Extract the [x, y] coordinate from the center of the cell holding the provided text.  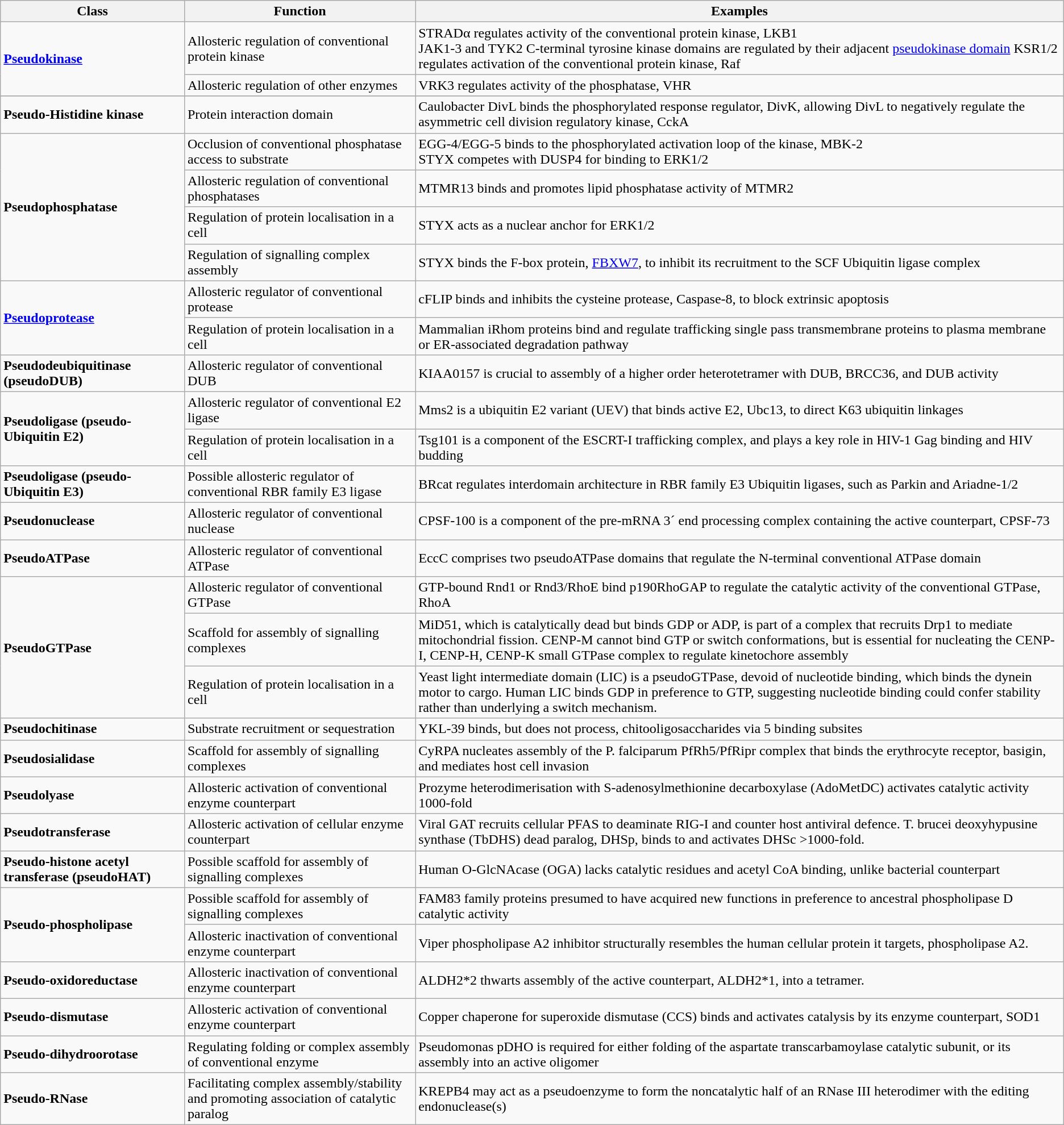
Pseudo-dihydroorotase [93, 1053]
Pseudochitinase [93, 729]
Pseudo-RNase [93, 1099]
Substrate recruitment or sequestration [300, 729]
Function [300, 11]
Allosteric regulator of conventional E2 ligase [300, 410]
Prozyme heterodimerisation with S-adenosylmethionine decarboxylase (AdoMetDC) activates catalytic activity 1000-fold [740, 795]
Facilitating complex assembly/stability and promoting association of catalytic paralog [300, 1099]
Allosteric regulator of conventional nuclease [300, 522]
Allosteric regulation of other enzymes [300, 85]
Pseudoligase (pseudo-Ubiquitin E2) [93, 428]
Mms2 is a ubiquitin E2 variant (UEV) that binds active E2, Ubc13, to direct K63 ubiquitin linkages [740, 410]
Examples [740, 11]
Pseudo-histone acetyl transferase (pseudoHAT) [93, 869]
PseudoGTPase [93, 648]
Copper chaperone for superoxide dismutase (CCS) binds and activates catalysis by its enzyme counterpart, SOD1 [740, 1017]
MTMR13 binds and promotes lipid phosphatase activity of MTMR2 [740, 189]
FAM83 family proteins presumed to have acquired new functions in preference to ancestral phospholipase D catalytic activity [740, 906]
ALDH2*2 thwarts assembly of the active counterpart, ALDH2*1, into a tetramer. [740, 980]
Possible allosteric regulator of conventional RBR family E3 ligase [300, 484]
KREPB4 may act as a pseudoenzyme to form the noncatalytic half of an RNase III heterodimer with the editing endonuclease(s) [740, 1099]
Pseudoligase (pseudo-Ubiquitin E3) [93, 484]
Occlusion of conventional phosphatase access to substrate [300, 151]
Pseudoprotease [93, 318]
Allosteric regulator of conventional DUB [300, 373]
Pseudonuclease [93, 522]
Pseudodeubiquitinase (pseudoDUB) [93, 373]
Mammalian iRhom proteins bind and regulate trafficking single pass transmembrane proteins to plasma membrane or ER-associated degradation pathway [740, 336]
Human O-GlcNAcase (OGA) lacks catalytic residues and acetyl CoA binding, unlike bacterial counterpart [740, 869]
Pseudo-oxidoreductase [93, 980]
CyRPA nucleates assembly of the P. falciparum PfRh5/PfRipr complex that binds the erythrocyte receptor, basigin, and mediates host cell invasion [740, 758]
Allosteric regulator of conventional ATPase [300, 558]
EGG-4/EGG-5 binds to the phosphorylated activation loop of the kinase, MBK-2STYX competes with DUSP4 for binding to ERK1/2 [740, 151]
KIAA0157 is crucial to assembly of a higher order heterotetramer with DUB, BRCC36, and DUB activity [740, 373]
Pseudomonas pDHO is required for either folding of the aspartate transcarbamoylase catalytic subunit, or its assembly into an active oligomer [740, 1053]
Regulating folding or complex assembly of conventional enzyme [300, 1053]
VRK3 regulates activity of the phosphatase, VHR [740, 85]
CPSF-100 is a component of the pre-mRNA 3´ end processing complex containing the active counterpart, CPSF-73 [740, 522]
STYX binds the F-box protein, FBXW7, to inhibit its recruitment to the SCF Ubiquitin ligase complex [740, 262]
Protein interaction domain [300, 115]
Pseudokinase [93, 59]
Class [93, 11]
BRcat regulates interdomain architecture in RBR family E3 Ubiquitin ligases, such as Parkin and Ariadne-1/2 [740, 484]
STYX acts as a nuclear anchor for ERK1/2 [740, 225]
PseudoATPase [93, 558]
Pseudotransferase [93, 832]
Viper phospholipase A2 inhibitor structurally resembles the human cellular protein it targets, phospholipase A2. [740, 943]
Tsg101 is a component of the ESCRT-I trafficking complex, and plays a key role in HIV-1 Gag binding and HIV budding [740, 447]
Pseudosialidase [93, 758]
Allosteric regulator of conventional protease [300, 299]
Regulation of signalling complex assembly [300, 262]
Pseudo-dismutase [93, 1017]
Pseudo-phospholipase [93, 924]
Pseudo-Histidine kinase [93, 115]
YKL-39 binds, but does not process, chitooligosaccharides via 5 binding subsites [740, 729]
cFLIP binds and inhibits the cysteine protease, Caspase-8, to block extrinsic apoptosis [740, 299]
Allosteric regulation of conventional protein kinase [300, 48]
GTP-bound Rnd1 or Rnd3/RhoE bind p190RhoGAP to regulate the catalytic activity of the conventional GTPase, RhoA [740, 595]
EccC comprises two pseudoATPase domains that regulate the N-terminal conventional ATPase domain [740, 558]
Allosteric regulator of conventional GTPase [300, 595]
Pseudolyase [93, 795]
Pseudophosphatase [93, 207]
Allosteric regulation of conventional phosphatases [300, 189]
Allosteric activation of cellular enzyme counterpart [300, 832]
